Search for the cell housing the specified text and yield its [x, y] center coordinate. 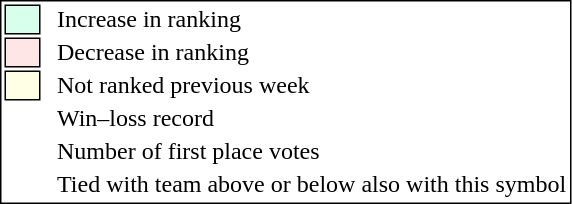
Not ranked previous week [312, 85]
Increase in ranking [312, 19]
Win–loss record [312, 119]
Number of first place votes [312, 151]
Decrease in ranking [312, 53]
Tied with team above or below also with this symbol [312, 185]
